For the text-containing cell, return its midpoint in [X, Y] coordinate format. 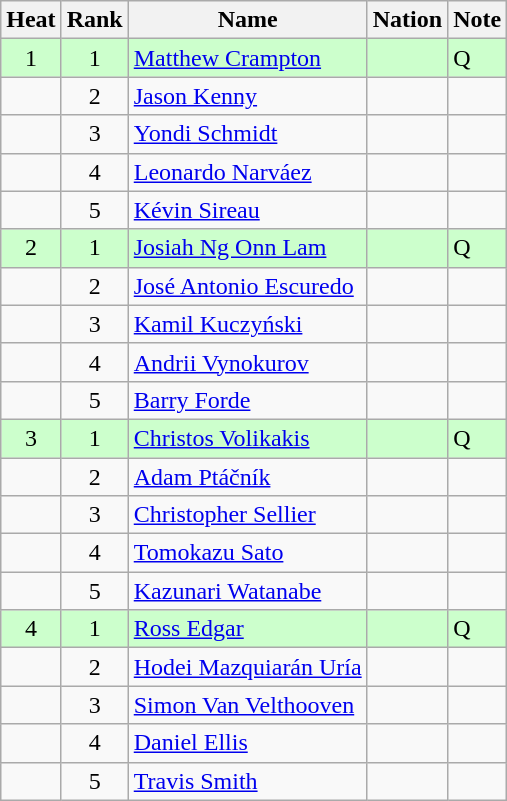
Ross Edgar [248, 629]
Andrii Vynokurov [248, 362]
Leonardo Narváez [248, 172]
Kévin Sireau [248, 210]
Simon Van Velthooven [248, 705]
Kamil Kuczyński [248, 324]
Heat [31, 20]
Christopher Sellier [248, 515]
Yondi Schmidt [248, 134]
Josiah Ng Onn Lam [248, 248]
Jason Kenny [248, 96]
Adam Ptáčník [248, 477]
Matthew Crampton [248, 58]
Name [248, 20]
Tomokazu Sato [248, 553]
Christos Volikakis [248, 438]
Barry Forde [248, 400]
Hodei Mazquiarán Uría [248, 667]
José Antonio Escuredo [248, 286]
Rank [94, 20]
Travis Smith [248, 781]
Daniel Ellis [248, 743]
Note [478, 20]
Kazunari Watanabe [248, 591]
Nation [407, 20]
